Scan for the cell matching the given text and deliver its [X, Y] coordinate at center. 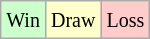
Win [24, 20]
Draw [72, 20]
Loss [126, 20]
